Pinpoint the cell where the given text exists, returning its (X, Y) midpoint coordinate. 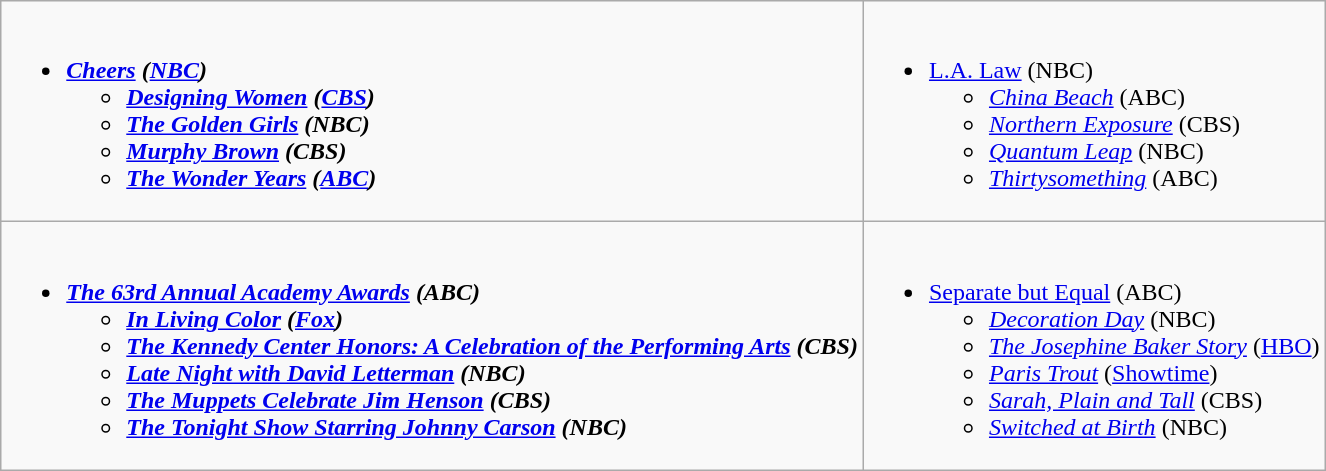
L.A. Law (NBC)China Beach (ABC)Northern Exposure (CBS)Quantum Leap (NBC)Thirtysomething (ABC) (1094, 112)
Separate but Equal (ABC)Decoration Day (NBC)The Josephine Baker Story (HBO)Paris Trout (Showtime)Sarah, Plain and Tall (CBS)Switched at Birth (NBC) (1094, 346)
Cheers (NBC)Designing Women (CBS)The Golden Girls (NBC)Murphy Brown (CBS)The Wonder Years (ABC) (432, 112)
